Capture the cell that displays the provided text and extract its [X, Y] central coordinate. 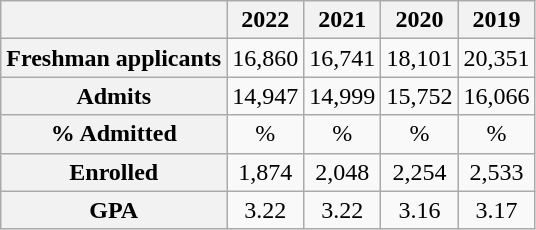
14,947 [266, 96]
% Admitted [114, 134]
20,351 [496, 58]
2022 [266, 20]
16,066 [496, 96]
15,752 [420, 96]
3.16 [420, 210]
2,533 [496, 172]
18,101 [420, 58]
2,048 [342, 172]
2020 [420, 20]
2,254 [420, 172]
2021 [342, 20]
Enrolled [114, 172]
3.17 [496, 210]
1,874 [266, 172]
2019 [496, 20]
16,741 [342, 58]
14,999 [342, 96]
16,860 [266, 58]
GPA [114, 210]
Freshman applicants [114, 58]
Admits [114, 96]
